Return [X, Y] of the center of cell containing provided text 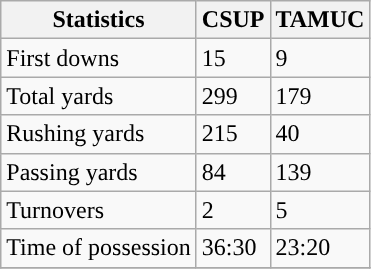
CSUP [233, 20]
First downs [99, 58]
Turnovers [99, 210]
9 [320, 58]
23:20 [320, 248]
15 [233, 58]
215 [233, 134]
36:30 [233, 248]
Total yards [99, 96]
299 [233, 96]
84 [233, 172]
139 [320, 172]
Time of possession [99, 248]
179 [320, 96]
2 [233, 210]
TAMUC [320, 20]
Rushing yards [99, 134]
40 [320, 134]
5 [320, 210]
Statistics [99, 20]
Passing yards [99, 172]
